Detect which cell encompasses the target text, then output its (X, Y) center coordinate. 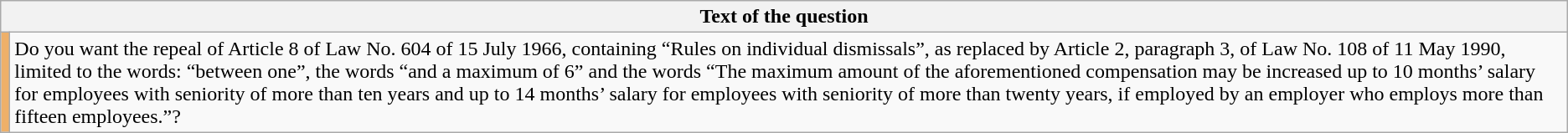
Text of the question (784, 17)
